Return the [x, y] coordinate for the center point of the cell that contains the specified text.  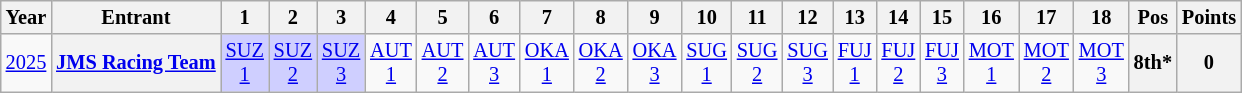
OKA2 [601, 63]
10 [706, 17]
OKA1 [547, 63]
SUG3 [807, 63]
5 [443, 17]
FUJ2 [898, 63]
17 [1046, 17]
14 [898, 17]
16 [992, 17]
4 [391, 17]
15 [942, 17]
AUT1 [391, 63]
AUT2 [443, 63]
MOT1 [992, 63]
2 [293, 17]
AUT3 [494, 63]
Points [1209, 17]
SUG2 [757, 63]
Pos [1153, 17]
12 [807, 17]
13 [855, 17]
MOT2 [1046, 63]
FUJ1 [855, 63]
FUJ3 [942, 63]
OKA3 [655, 63]
2025 [26, 63]
SUG1 [706, 63]
MOT3 [1102, 63]
SUZ2 [293, 63]
3 [341, 17]
8 [601, 17]
8th* [1153, 63]
SUZ1 [245, 63]
9 [655, 17]
11 [757, 17]
18 [1102, 17]
7 [547, 17]
SUZ3 [341, 63]
JMS Racing Team [136, 63]
1 [245, 17]
Year [26, 17]
6 [494, 17]
Entrant [136, 17]
0 [1209, 63]
